Return the (x, y) coordinate for the center point of the cell that contains the specified text.  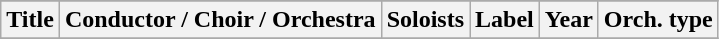
Year (568, 20)
Orch. type (658, 20)
Label (505, 20)
Soloists (425, 20)
Title (30, 20)
Conductor / Choir / Orchestra (220, 20)
